Capture the cell that displays the provided text and extract its [X, Y] central coordinate. 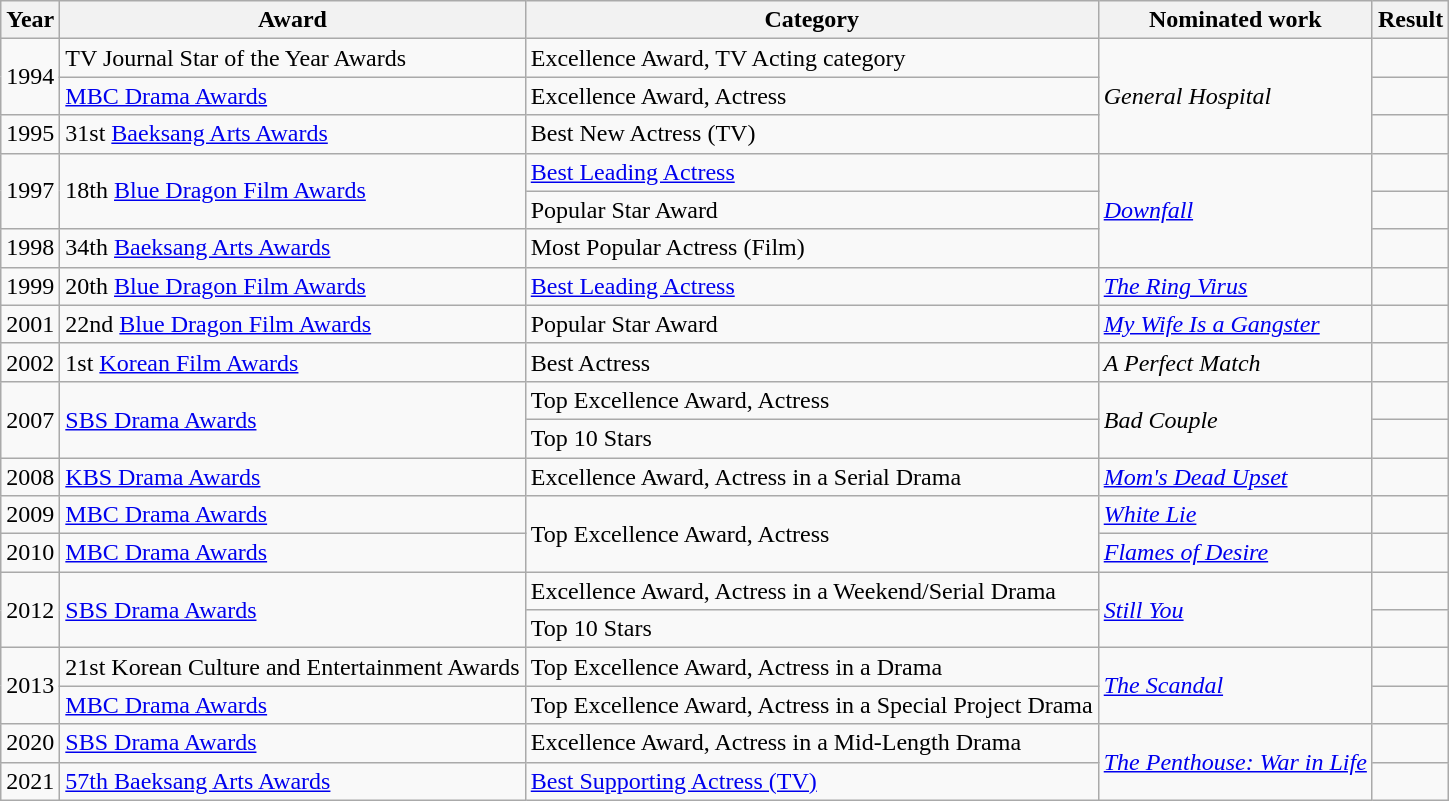
Result [1410, 20]
1997 [30, 191]
2020 [30, 743]
34th Baeksang Arts Awards [292, 248]
Category [812, 20]
Still You [1235, 610]
18th Blue Dragon Film Awards [292, 191]
Bad Couple [1235, 419]
1999 [30, 286]
TV Journal Star of the Year Awards [292, 58]
Top Excellence Award, Actress in a Drama [812, 667]
Excellence Award, Actress in a Mid-Length Drama [812, 743]
A Perfect Match [1235, 362]
1994 [30, 77]
Downfall [1235, 210]
Year [30, 20]
Flames of Desire [1235, 553]
2008 [30, 477]
2001 [30, 324]
Excellence Award, Actress in a Weekend/Serial Drama [812, 591]
1995 [30, 134]
The Penthouse: War in Life [1235, 762]
1998 [30, 248]
Top Excellence Award, Actress in a Special Project Drama [812, 705]
General Hospital [1235, 96]
Best Supporting Actress (TV) [812, 781]
21st Korean Culture and Entertainment Awards [292, 667]
White Lie [1235, 515]
1st Korean Film Awards [292, 362]
The Scandal [1235, 686]
The Ring Virus [1235, 286]
Excellence Award, Actress in a Serial Drama [812, 477]
Excellence Award, TV Acting category [812, 58]
57th Baeksang Arts Awards [292, 781]
Nominated work [1235, 20]
20th Blue Dragon Film Awards [292, 286]
2007 [30, 419]
Best New Actress (TV) [812, 134]
22nd Blue Dragon Film Awards [292, 324]
2009 [30, 515]
2021 [30, 781]
Mom's Dead Upset [1235, 477]
Most Popular Actress (Film) [812, 248]
31st Baeksang Arts Awards [292, 134]
2013 [30, 686]
KBS Drama Awards [292, 477]
2012 [30, 610]
2010 [30, 553]
2002 [30, 362]
Excellence Award, Actress [812, 96]
My Wife Is a Gangster [1235, 324]
Best Actress [812, 362]
Award [292, 20]
